Extract the [x, y] coordinate from the center of the cell holding the provided text.  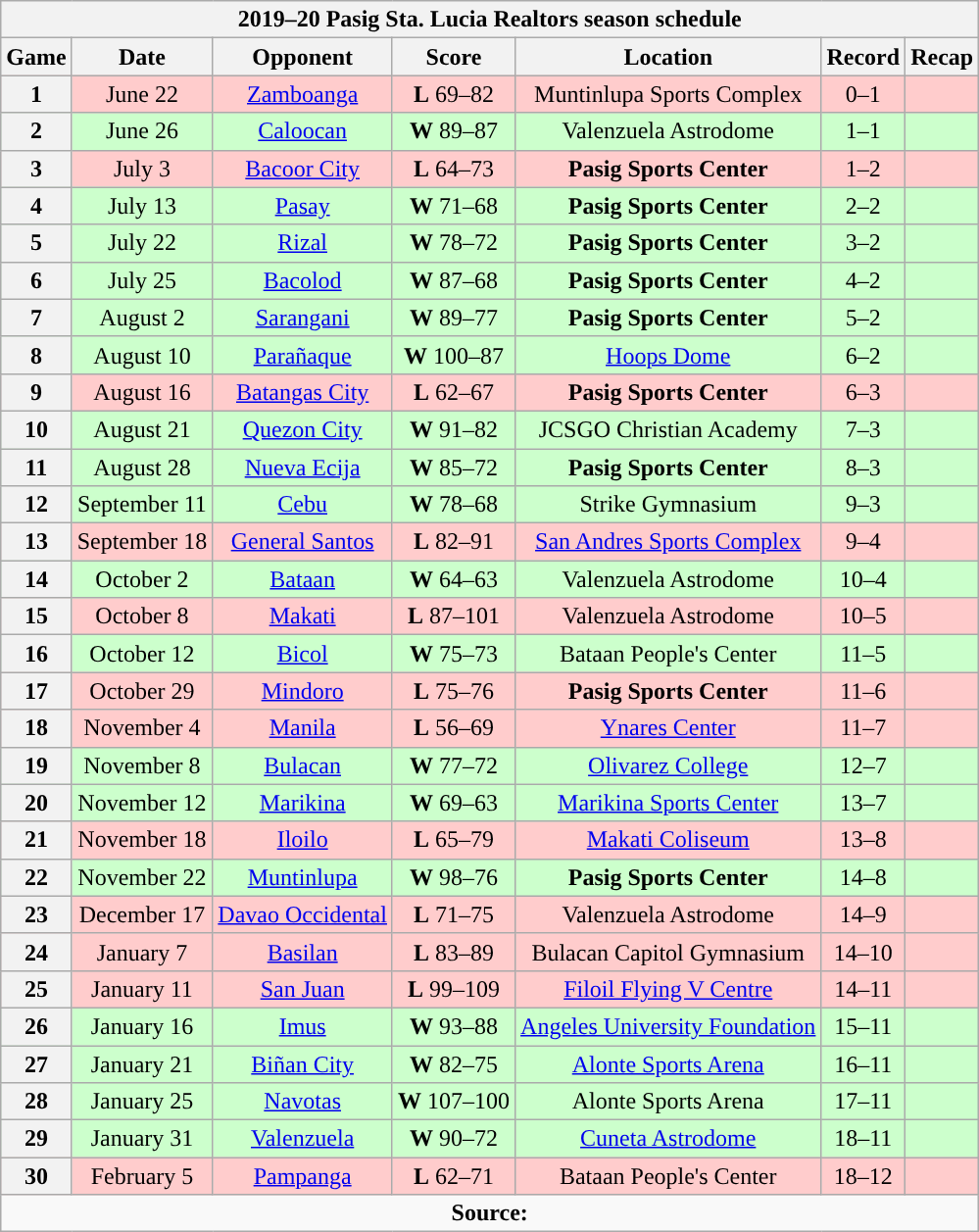
October 29 [142, 691]
10–4 [863, 579]
5 [36, 243]
21 [36, 840]
January 25 [142, 1102]
W 93–88 [453, 1026]
2–2 [863, 206]
Muntinlupa [303, 877]
7–3 [863, 429]
October 12 [142, 654]
Recap [943, 57]
San Andres Sports Complex [668, 542]
11–6 [863, 691]
Caloocan [303, 131]
November 12 [142, 803]
Marikina [303, 803]
23 [36, 914]
L 82–91 [453, 542]
W 69–63 [453, 803]
5–2 [863, 318]
L 62–67 [453, 392]
18–12 [863, 1176]
L 64–73 [453, 169]
9–4 [863, 542]
Batangas City [303, 392]
Location [668, 57]
14 [36, 579]
July 22 [142, 243]
10 [36, 429]
Bulacan Capitol Gymnasium [668, 952]
12 [36, 505]
Basilan [303, 952]
Pampanga [303, 1176]
4 [36, 206]
Pasay [303, 206]
Manila [303, 728]
Opponent [303, 57]
16–11 [863, 1063]
W 78–68 [453, 505]
L 99–109 [453, 989]
11–5 [863, 654]
Date [142, 57]
13–8 [863, 840]
L 65–79 [453, 840]
Parañaque [303, 355]
L 69–82 [453, 94]
Sarangani [303, 318]
15 [36, 616]
August 2 [142, 318]
Navotas [303, 1102]
Bataan [303, 579]
Makati [303, 616]
22 [36, 877]
June 22 [142, 94]
January 21 [142, 1063]
Strike Gymnasium [668, 505]
L 87–101 [453, 616]
2 [36, 131]
January 16 [142, 1026]
Hoops Dome [668, 355]
Biñan City [303, 1063]
January 11 [142, 989]
JCSGO Christian Academy [668, 429]
6–2 [863, 355]
November 22 [142, 877]
3–2 [863, 243]
Source: [490, 1213]
Mindoro [303, 691]
W 87–68 [453, 280]
W 89–87 [453, 131]
Record [863, 57]
Imus [303, 1026]
L 75–76 [453, 691]
Bulacan [303, 765]
W 78–72 [453, 243]
16 [36, 654]
November 8 [142, 765]
July 3 [142, 169]
12–7 [863, 765]
Cuneta Astrodome [668, 1139]
17–11 [863, 1102]
14–9 [863, 914]
20 [36, 803]
W 82–75 [453, 1063]
September 18 [142, 542]
W 100–87 [453, 355]
25 [36, 989]
10–5 [863, 616]
7 [36, 318]
Zamboanga [303, 94]
11 [36, 468]
6–3 [863, 392]
18–11 [863, 1139]
1–2 [863, 169]
W 71–68 [453, 206]
Angeles University Foundation [668, 1026]
September 11 [142, 505]
0–1 [863, 94]
W 90–72 [453, 1139]
August 21 [142, 429]
L 62–71 [453, 1176]
3 [36, 169]
30 [36, 1176]
October 2 [142, 579]
W 89–77 [453, 318]
W 64–63 [453, 579]
14–8 [863, 877]
Iloilo [303, 840]
Game [36, 57]
February 5 [142, 1176]
2019–20 Pasig Sta. Lucia Realtors season schedule [490, 20]
January 7 [142, 952]
4–2 [863, 280]
General Santos [303, 542]
Marikina Sports Center [668, 803]
Bacoor City [303, 169]
January 31 [142, 1139]
December 17 [142, 914]
L 71–75 [453, 914]
1 [36, 94]
August 28 [142, 468]
Rizal [303, 243]
24 [36, 952]
Score [453, 57]
Cebu [303, 505]
L 56–69 [453, 728]
9–3 [863, 505]
18 [36, 728]
Davao Occidental [303, 914]
11–7 [863, 728]
Muntinlupa Sports Complex [668, 94]
Ynares Center [668, 728]
Makati Coliseum [668, 840]
26 [36, 1026]
L 83–89 [453, 952]
8–3 [863, 468]
W 77–72 [453, 765]
14–11 [863, 989]
Bicol [303, 654]
July 13 [142, 206]
August 16 [142, 392]
28 [36, 1102]
Olivarez College [668, 765]
6 [36, 280]
W 98–76 [453, 877]
October 8 [142, 616]
San Juan [303, 989]
13 [36, 542]
W 91–82 [453, 429]
17 [36, 691]
W 85–72 [453, 468]
Bacolod [303, 280]
July 25 [142, 280]
27 [36, 1063]
8 [36, 355]
November 18 [142, 840]
14–10 [863, 952]
November 4 [142, 728]
19 [36, 765]
13–7 [863, 803]
1–1 [863, 131]
W 107–100 [453, 1102]
15–11 [863, 1026]
August 10 [142, 355]
29 [36, 1139]
June 26 [142, 131]
9 [36, 392]
Nueva Ecija [303, 468]
Valenzuela [303, 1139]
Quezon City [303, 429]
W 75–73 [453, 654]
Filoil Flying V Centre [668, 989]
